For the text-containing cell, return its midpoint in (x, y) coordinate format. 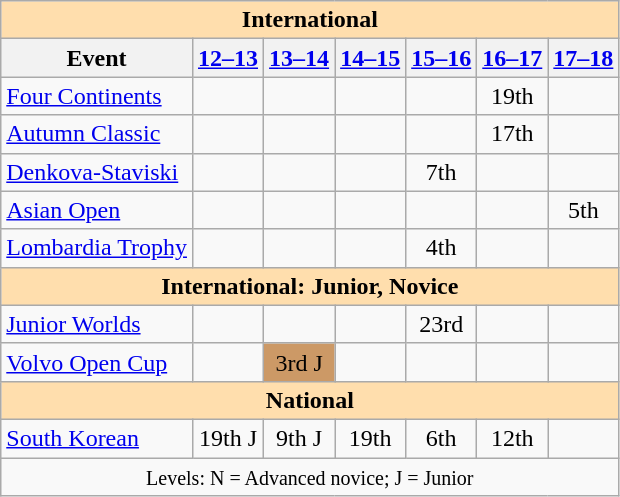
International (310, 20)
7th (442, 172)
National (310, 400)
12th (512, 438)
12–13 (228, 58)
15–16 (442, 58)
9th J (300, 438)
Levels: N = Advanced novice; J = Junior (310, 477)
Asian Open (97, 210)
3rd J (300, 362)
Volvo Open Cup (97, 362)
19th J (228, 438)
17–18 (584, 58)
Lombardia Trophy (97, 248)
4th (442, 248)
23rd (442, 324)
Junior Worlds (97, 324)
South Korean (97, 438)
13–14 (300, 58)
5th (584, 210)
Denkova-Staviski (97, 172)
Autumn Classic (97, 134)
16–17 (512, 58)
17th (512, 134)
14–15 (370, 58)
Event (97, 58)
Four Continents (97, 96)
6th (442, 438)
International: Junior, Novice (310, 286)
